Determine the (X, Y) coordinate at the center of the cell enclosing the given text.  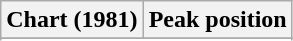
Peak position (218, 20)
Chart (1981) (72, 20)
